Search for the cell housing the specified text and yield its [X, Y] center coordinate. 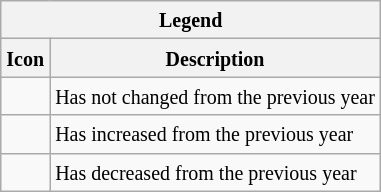
Has not changed from the previous year [216, 96]
Icon [26, 58]
Legend [191, 20]
Has decreased from the previous year [216, 172]
Description [216, 58]
Has increased from the previous year [216, 134]
